From the cell containing the given text, extract its center point as (X, Y) coordinate. 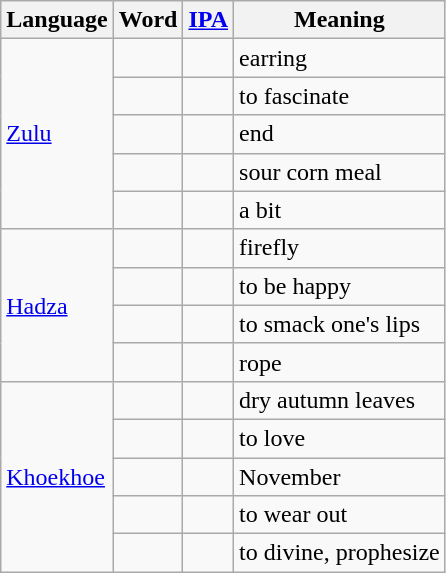
Language (57, 20)
to wear out (340, 515)
November (340, 477)
a bit (340, 210)
Khoekhoe (57, 476)
Zulu (57, 134)
to love (340, 438)
firefly (340, 248)
to divine, prophesize (340, 553)
to fascinate (340, 96)
end (340, 134)
Word (148, 20)
rope (340, 362)
earring (340, 58)
Hadza (57, 305)
Meaning (340, 20)
to be happy (340, 286)
IPA (208, 20)
dry autumn leaves (340, 400)
sour corn meal (340, 172)
to smack one's lips (340, 324)
